Identify which cell holds the provided text, then report its (x, y) central coordinate. 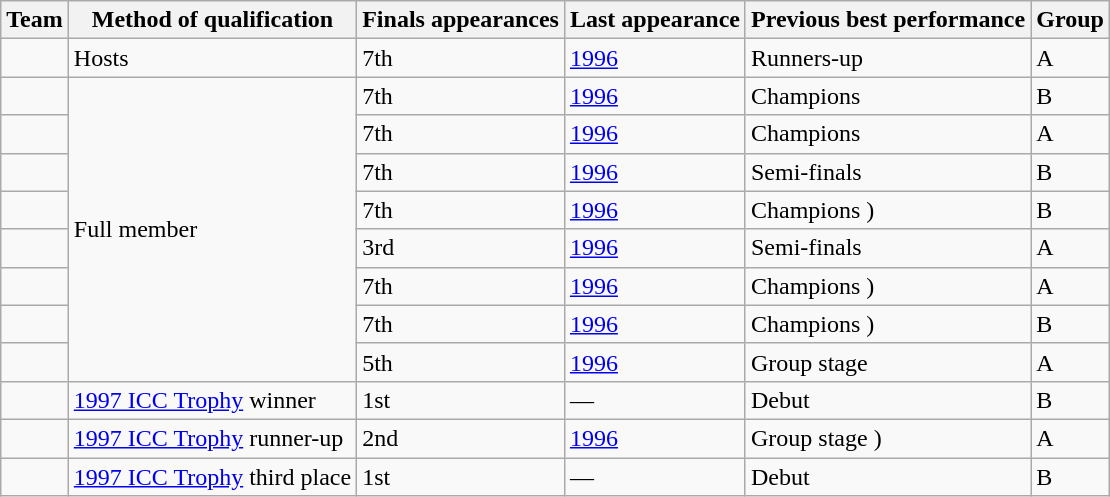
Last appearance (654, 20)
5th (461, 362)
Runners-up (888, 58)
Finals appearances (461, 20)
3rd (461, 248)
Team (35, 20)
1997 ICC Trophy third place (212, 477)
Previous best performance (888, 20)
1997 ICC Trophy winner (212, 400)
Group (1070, 20)
Hosts (212, 58)
Group stage ) (888, 438)
Group stage (888, 362)
Full member (212, 229)
Method of qualification (212, 20)
2nd (461, 438)
1997 ICC Trophy runner-up (212, 438)
